Find where the given text appears and provide that cell's center as (X, Y) coordinate. 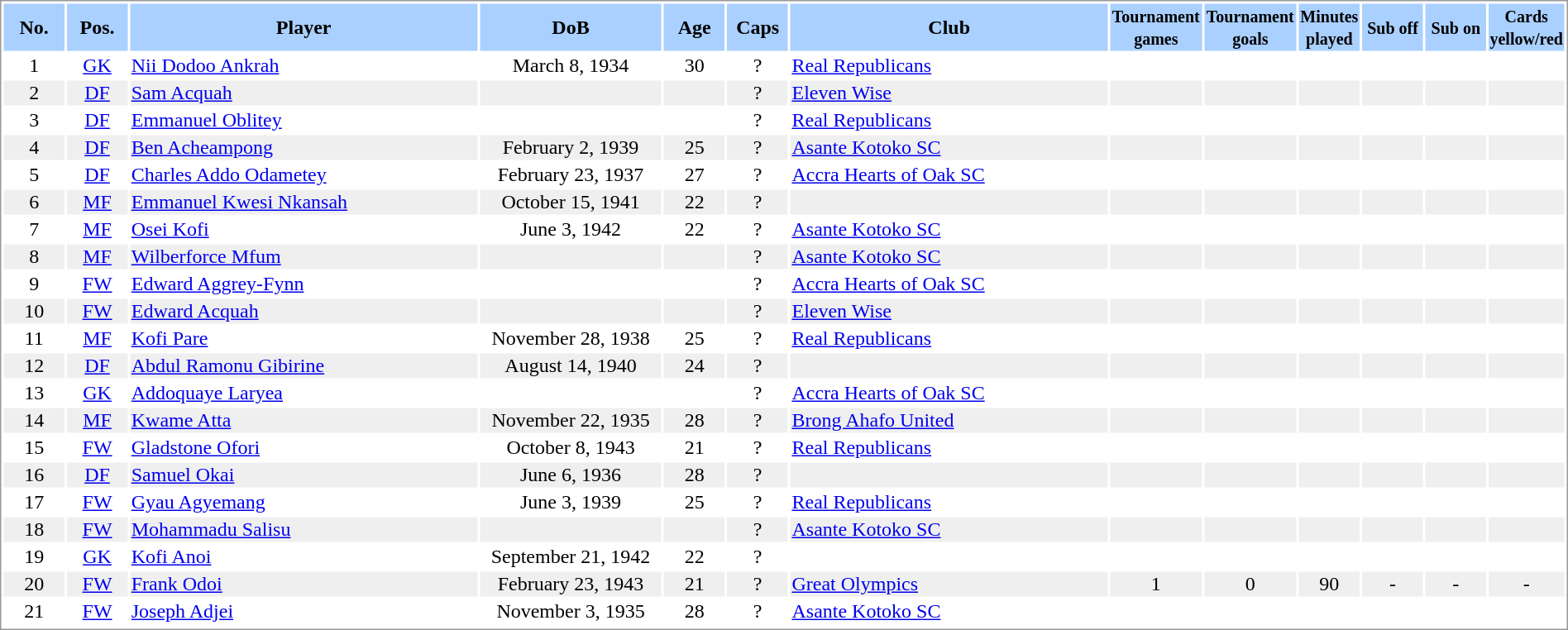
Player (304, 26)
Charles Addo Odametey (304, 174)
5 (33, 174)
Sub off (1393, 26)
Kwame Atta (304, 421)
12 (33, 366)
Sam Acquah (304, 93)
Frank Odoi (304, 585)
Age (695, 26)
11 (33, 338)
Edward Aggrey-Fynn (304, 284)
16 (33, 475)
March 8, 1934 (571, 65)
Samuel Okai (304, 475)
4 (33, 148)
Tournamentgoals (1250, 26)
June 3, 1942 (571, 229)
7 (33, 229)
Gyau Agyemang (304, 502)
19 (33, 556)
Sub on (1456, 26)
Club (949, 26)
June 6, 1936 (571, 475)
10 (33, 312)
Cardsyellow/red (1527, 26)
24 (695, 366)
15 (33, 447)
8 (33, 257)
November 28, 1938 (571, 338)
13 (33, 393)
18 (33, 530)
17 (33, 502)
June 3, 1939 (571, 502)
Minutesplayed (1329, 26)
Joseph Adjei (304, 611)
February 2, 1939 (571, 148)
October 15, 1941 (571, 203)
Wilberforce Mfum (304, 257)
Caps (758, 26)
Nii Dodoo Ankrah (304, 65)
August 14, 1940 (571, 366)
Brong Ahafo United (949, 421)
Gladstone Ofori (304, 447)
September 21, 1942 (571, 556)
14 (33, 421)
90 (1329, 585)
Edward Acquah (304, 312)
30 (695, 65)
6 (33, 203)
Abdul Ramonu Gibirine (304, 366)
February 23, 1943 (571, 585)
Emmanuel Kwesi Nkansah (304, 203)
Kofi Pare (304, 338)
Ben Acheampong (304, 148)
February 23, 1937 (571, 174)
Tournamentgames (1156, 26)
20 (33, 585)
DoB (571, 26)
Mohammadu Salisu (304, 530)
3 (33, 120)
November 22, 1935 (571, 421)
Emmanuel Oblitey (304, 120)
9 (33, 284)
No. (33, 26)
27 (695, 174)
October 8, 1943 (571, 447)
November 3, 1935 (571, 611)
Addoquaye Laryea (304, 393)
Kofi Anoi (304, 556)
2 (33, 93)
0 (1250, 585)
Pos. (98, 26)
Osei Kofi (304, 229)
Great Olympics (949, 585)
